Locate the cell with the specified text and output its (X, Y) center coordinate. 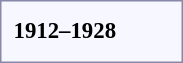
1912–1928 (65, 30)
